Locate the cell with the specified text and output its [x, y] center coordinate. 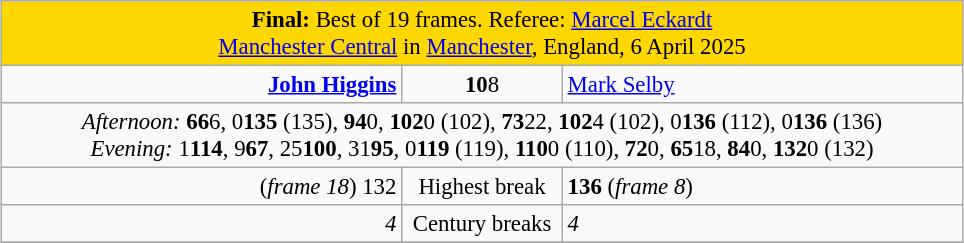
Century breaks [482, 224]
John Higgins [202, 85]
(frame 18) 132 [202, 187]
Mark Selby [762, 85]
108 [482, 85]
136 (frame 8) [762, 187]
Highest break [482, 187]
Final: Best of 19 frames. Referee: Marcel EckardtManchester Central in Manchester, England, 6 April 2025 [482, 34]
